Find where the given text appears and provide that cell's center as (x, y) coordinate. 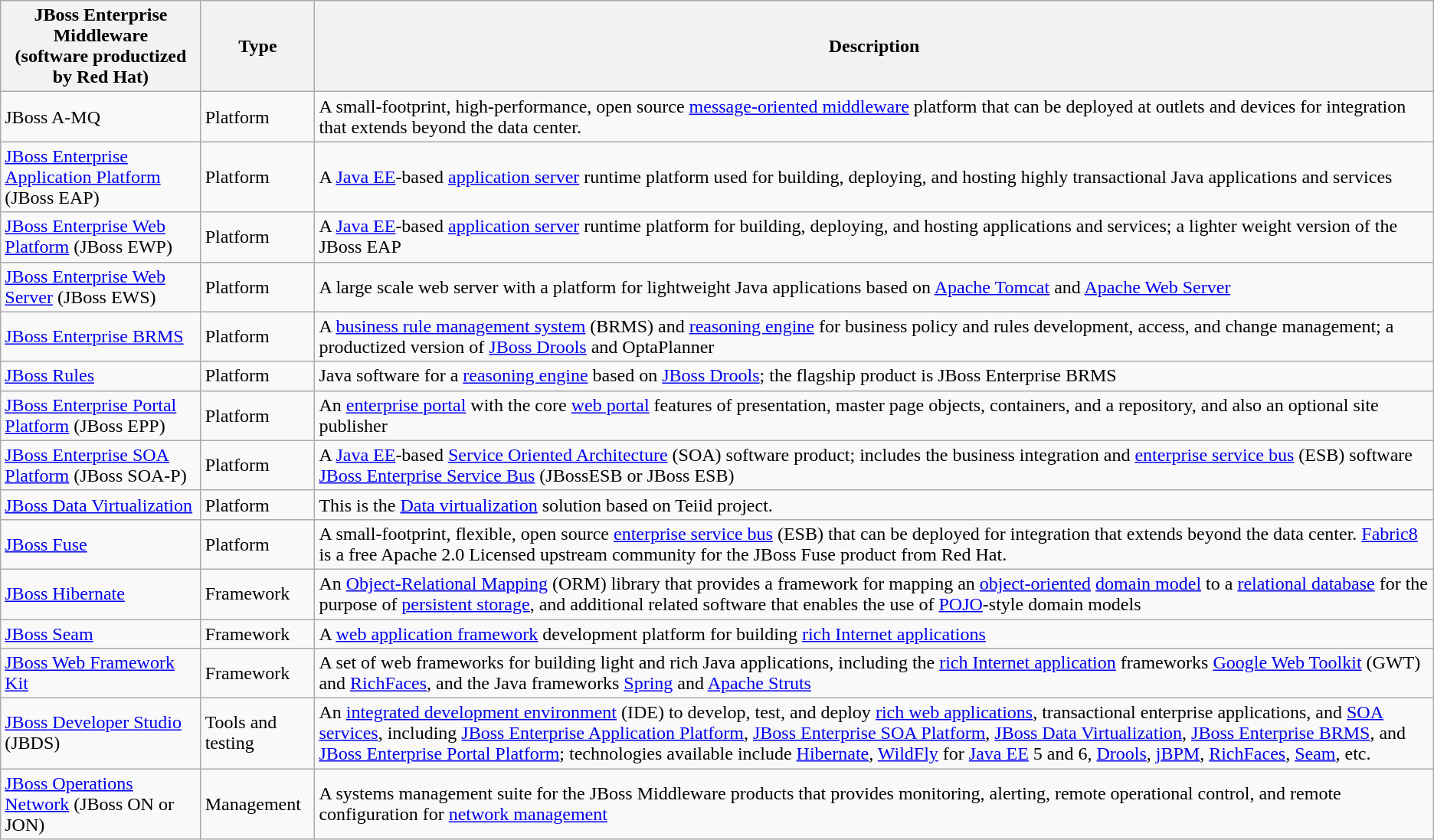
Java software for a reasoning engine based on JBoss Drools; the flagship product is JBoss Enterprise BRMS (874, 376)
JBoss Hibernate (101, 594)
JBoss Seam (101, 633)
JBoss Operations Network (JBoss ON or JON) (101, 804)
Management (257, 804)
This is the Data virtualization solution based on Teiid project. (874, 505)
JBoss Web Framework Kit (101, 674)
JBoss Enterprise Portal Platform (JBoss EPP) (101, 415)
JBoss Enterprise Middleware(software productized by Red Hat) (101, 46)
A Java EE-based application server runtime platform used for building, deploying, and hosting highly transactional Java applications and services (874, 177)
JBoss A-MQ (101, 116)
JBoss Fuse (101, 544)
JBoss Developer Studio (JBDS) (101, 734)
JBoss Enterprise Web Platform (JBoss EWP) (101, 237)
JBoss Data Virtualization (101, 505)
Type (257, 46)
JBoss Enterprise BRMS (101, 337)
A large scale web server with a platform for lightweight Java applications based on Apache Tomcat and Apache Web Server (874, 286)
Description (874, 46)
JBoss Enterprise Application Platform (JBoss EAP) (101, 177)
Tools and testing (257, 734)
A web application framework development platform for building rich Internet applications (874, 633)
JBoss Enterprise SOA Platform (JBoss SOA-P) (101, 466)
JBoss Rules (101, 376)
JBoss Enterprise Web Server (JBoss EWS) (101, 286)
